Scan for the cell matching the given text and deliver its [x, y] coordinate at center. 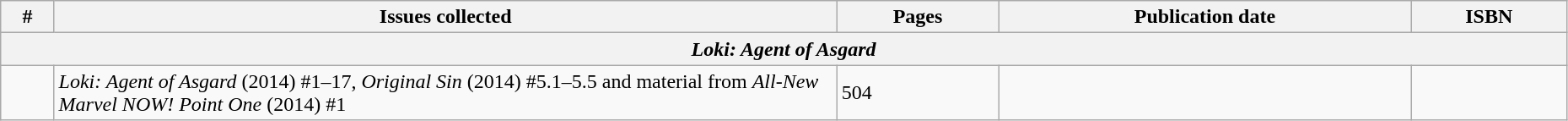
Publication date [1205, 17]
504 [918, 93]
Loki: Agent of Asgard [784, 49]
# [27, 17]
Loki: Agent of Asgard (2014) #1–17, Original Sin (2014) #5.1–5.5 and material from All-New Marvel NOW! Point One (2014) #1 [445, 93]
ISBN [1489, 17]
Issues collected [445, 17]
Pages [918, 17]
